Capture the cell that displays the provided text and extract its [X, Y] central coordinate. 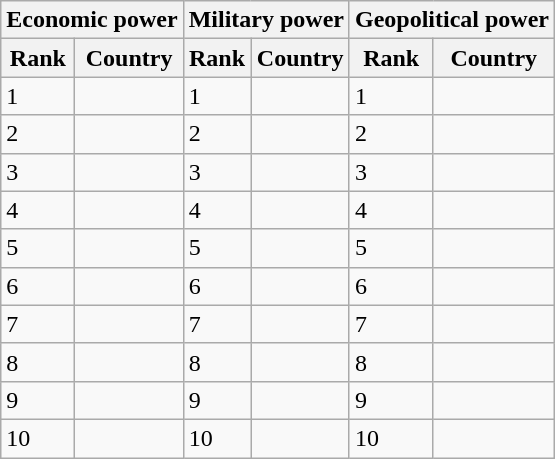
Military power [266, 20]
Geopolitical power [452, 20]
Economic power [92, 20]
